Determine the (X, Y) coordinate at the center of the cell enclosing the given text.  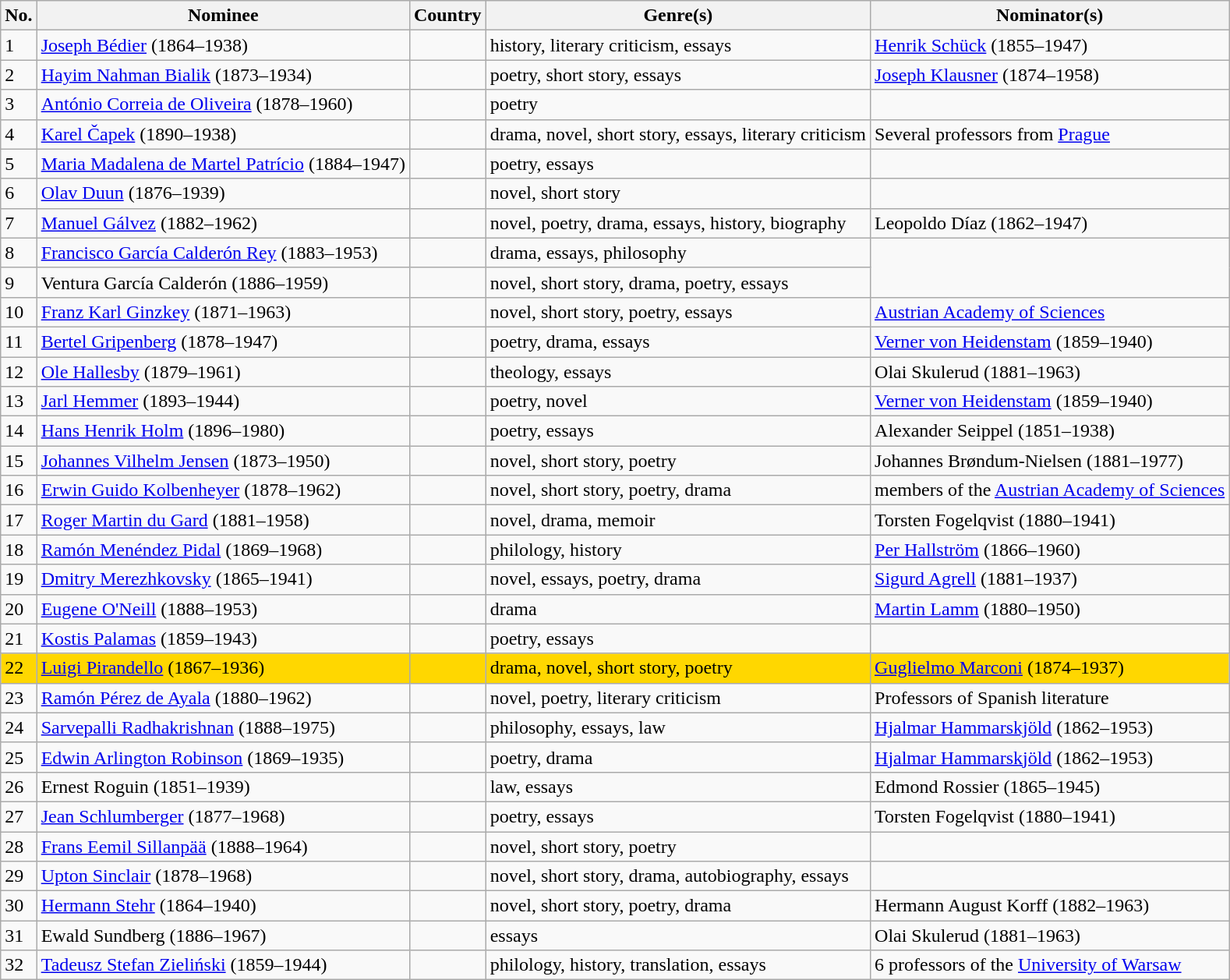
novel, short story, poetry, essays (678, 312)
Jean Schlumberger (1877–1968) (223, 816)
Hermann August Korff (1882–1963) (1050, 906)
19 (19, 579)
Joseph Bédier (1864–1938) (223, 45)
poetry, short story, essays (678, 75)
5 (19, 164)
14 (19, 431)
11 (19, 341)
drama, essays, philosophy (678, 253)
12 (19, 372)
poetry, novel (678, 402)
drama (678, 609)
Sigurd Agrell (1881–1937) (1050, 579)
9 (19, 282)
novel, essays, poetry, drama (678, 579)
essays (678, 936)
Francisco García Calderón Rey (1883–1953) (223, 253)
novel, short story, drama, autobiography, essays (678, 876)
philology, history, translation, essays (678, 965)
Frans Eemil Sillanpää (1888–1964) (223, 846)
25 (19, 757)
Ole Hallesby (1879–1961) (223, 372)
16 (19, 490)
32 (19, 965)
Roger Martin du Gard (1881–1958) (223, 520)
Luigi Pirandello (1867–1936) (223, 668)
26 (19, 787)
Austrian Academy of Sciences (1050, 312)
members of the Austrian Academy of Sciences (1050, 490)
Sarvepalli Radhakrishnan (1888–1975) (223, 727)
Ventura García Calderón (1886–1959) (223, 282)
António Correia de Oliveira (1878–1960) (223, 104)
Ewald Sundberg (1886–1967) (223, 936)
10 (19, 312)
novel, short story (678, 193)
Manuel Gálvez (1882–1962) (223, 223)
28 (19, 846)
Alexander Seippel (1851–1938) (1050, 431)
Bertel Gripenberg (1878–1947) (223, 341)
Ernest Roguin (1851–1939) (223, 787)
poetry (678, 104)
Hayim Nahman Bialik (1873–1934) (223, 75)
22 (19, 668)
Nominee (223, 16)
law, essays (678, 787)
21 (19, 639)
Hermann Stehr (1864–1940) (223, 906)
4 (19, 134)
novel, poetry, drama, essays, history, biography (678, 223)
Several professors from Prague (1050, 134)
novel, drama, memoir (678, 520)
Maria Madalena de Martel Patrício (1884–1947) (223, 164)
8 (19, 253)
Eugene O'Neill (1888–1953) (223, 609)
Ramón Menéndez Pidal (1869–1968) (223, 550)
24 (19, 727)
philosophy, essays, law (678, 727)
poetry, drama (678, 757)
Johannes Brøndum-Nielsen (1881–1977) (1050, 461)
Joseph Klausner (1874–1958) (1050, 75)
18 (19, 550)
Genre(s) (678, 16)
Karel Čapek (1890–1938) (223, 134)
Olav Duun (1876–1939) (223, 193)
novel, short story, drama, poetry, essays (678, 282)
15 (19, 461)
20 (19, 609)
Edwin Arlington Robinson (1869–1935) (223, 757)
13 (19, 402)
Jarl Hemmer (1893–1944) (223, 402)
Dmitry Merezhkovsky (1865–1941) (223, 579)
Kostis Palamas (1859–1943) (223, 639)
Johannes Vilhelm Jensen (1873–1950) (223, 461)
Henrik Schück (1855–1947) (1050, 45)
Edmond Rossier (1865–1945) (1050, 787)
theology, essays (678, 372)
Leopoldo Díaz (1862–1947) (1050, 223)
29 (19, 876)
30 (19, 906)
No. (19, 16)
Upton Sinclair (1878–1968) (223, 876)
23 (19, 698)
Per Hallström (1866–1960) (1050, 550)
Hans Henrik Holm (1896–1980) (223, 431)
Erwin Guido Kolbenheyer (1878–1962) (223, 490)
drama, novel, short story, essays, literary criticism (678, 134)
Tadeusz Stefan Zieliński (1859–1944) (223, 965)
drama, novel, short story, poetry (678, 668)
Franz Karl Ginzkey (1871–1963) (223, 312)
17 (19, 520)
Guglielmo Marconi (1874–1937) (1050, 668)
Martin Lamm (1880–1950) (1050, 609)
6 professors of the University of Warsaw (1050, 965)
3 (19, 104)
7 (19, 223)
Professors of Spanish literature (1050, 698)
31 (19, 936)
poetry, drama, essays (678, 341)
Country (447, 16)
novel, poetry, literary criticism (678, 698)
27 (19, 816)
1 (19, 45)
6 (19, 193)
Nominator(s) (1050, 16)
2 (19, 75)
Ramón Pérez de Ayala (1880–1962) (223, 698)
philology, history (678, 550)
history, literary criticism, essays (678, 45)
